Extract the [X, Y] coordinate from the center of the cell holding the provided text.  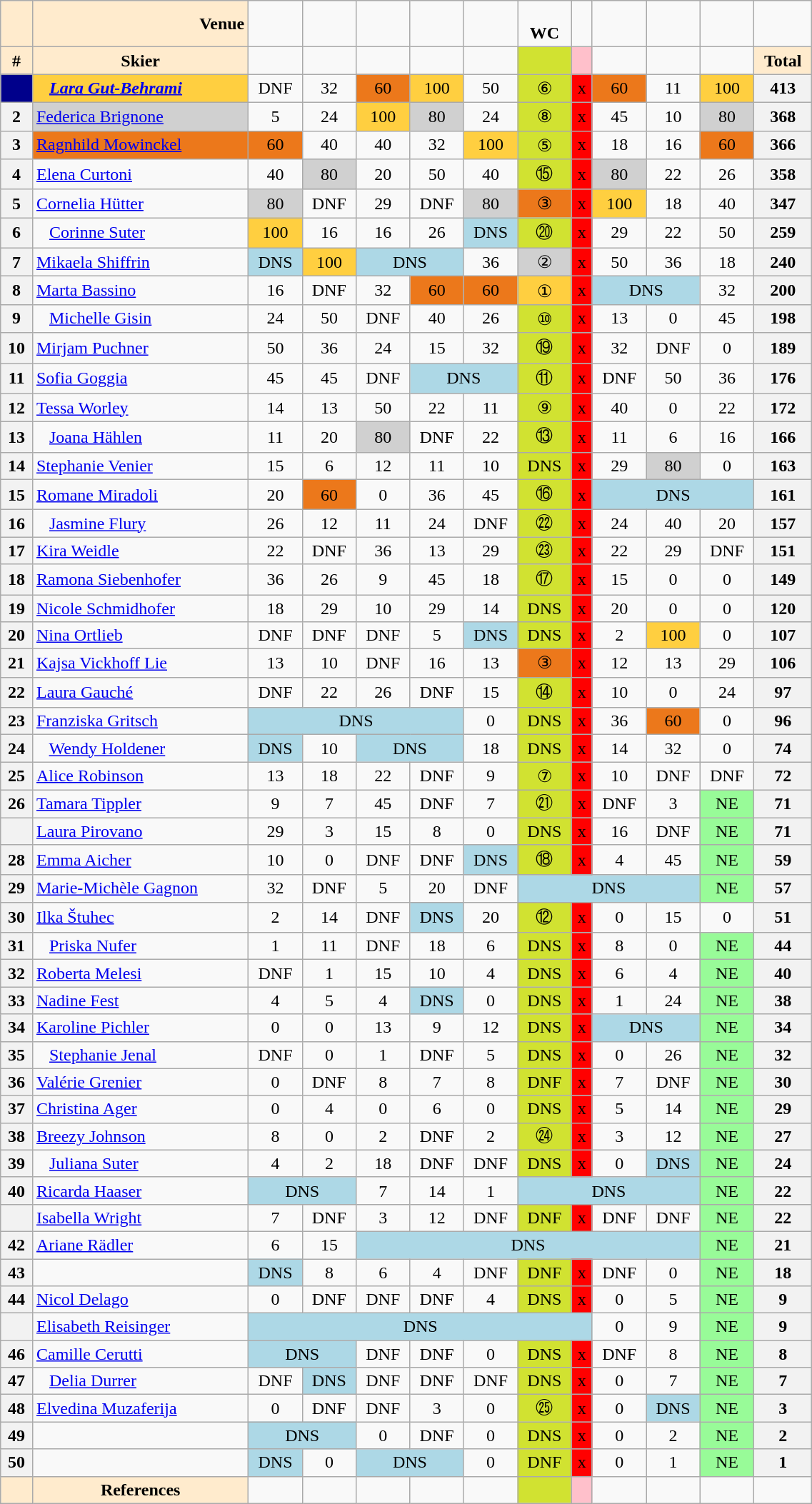
Roberta Melesi [140, 973]
Alice Robinson [140, 776]
259 [783, 233]
# [17, 61]
163 [783, 466]
㉔ [544, 1136]
57 [783, 888]
31 [17, 946]
Nicole Schmidhofer [140, 608]
Nicol Delago [140, 1300]
Elisabeth Reisinger [140, 1327]
Juliana Suter [140, 1163]
46 [17, 1354]
㉑ [544, 803]
23 [17, 721]
⑨ [544, 408]
120 [783, 608]
Elena Curtoni [140, 174]
Laura Gauché [140, 693]
Stephanie Jenal [140, 1055]
⑦ [544, 776]
19 [17, 608]
Mikaela Shiffrin [140, 262]
⑮ [544, 174]
Elvedina Muzaferija [140, 1408]
⑰ [544, 580]
Lara Gut-Behrami [140, 89]
Ramona Siebenhofer [140, 580]
⑤ [544, 145]
149 [783, 580]
189 [783, 349]
72 [783, 776]
Sofia Goggia [140, 378]
96 [783, 721]
Kira Weidle [140, 551]
347 [783, 204]
Joana Hählen [140, 437]
⑱ [544, 860]
413 [783, 89]
Ariane Rädler [140, 1245]
Venue [140, 24]
25 [17, 776]
Isabella Wright [140, 1218]
Wendy Holdener [140, 748]
⑭ [544, 693]
107 [783, 636]
Camille Cerutti [140, 1354]
51 [783, 917]
Ilka Štuhec [140, 917]
47 [17, 1381]
366 [783, 145]
⑬ [544, 437]
35 [17, 1055]
176 [783, 378]
Tessa Worley [140, 408]
Mirjam Puchner [140, 349]
198 [783, 319]
200 [783, 291]
Marie-Michèle Gagnon [140, 888]
43 [17, 1272]
⑳ [544, 233]
⑫ [544, 917]
Marta Bassino [140, 291]
Stephanie Venier [140, 466]
39 [17, 1163]
Christina Ager [140, 1109]
㉕ [544, 1408]
59 [783, 860]
Kajsa Vickhoff Lie [140, 663]
⑪ [544, 378]
Michelle Gisin [140, 319]
Total [783, 61]
Ricarda Haaser [140, 1190]
37 [17, 1109]
Jasmine Flury [140, 523]
⑯ [544, 494]
28 [17, 860]
Corinne Suter [140, 233]
Nadine Fest [140, 1001]
② [544, 262]
⑧ [544, 116]
Emma Aicher [140, 860]
Priska Nufer [140, 946]
74 [783, 748]
Nina Ortlieb [140, 636]
Ragnhild Mowinckel [140, 145]
Skier [140, 61]
106 [783, 663]
Franziska Gritsch [140, 721]
42 [17, 1245]
Breezy Johnson [140, 1136]
358 [783, 174]
WC [544, 24]
Romane Miradoli [140, 494]
157 [783, 523]
172 [783, 408]
⑲ [544, 349]
⑥ [544, 89]
⑩ [544, 319]
Karoline Pichler [140, 1028]
17 [17, 551]
49 [17, 1435]
Federica Brignone [140, 116]
Laura Pirovano [140, 831]
97 [783, 693]
151 [783, 551]
368 [783, 116]
Cornelia Hütter [140, 204]
Valérie Grenier [140, 1082]
㉒ [544, 523]
161 [783, 494]
240 [783, 262]
References [140, 1490]
33 [17, 1001]
48 [17, 1408]
㉓ [544, 551]
Tamara Tippler [140, 803]
166 [783, 437]
27 [783, 1136]
Delia Durrer [140, 1381]
① [544, 291]
